Scan for the cell matching the given text and deliver its [X, Y] coordinate at center. 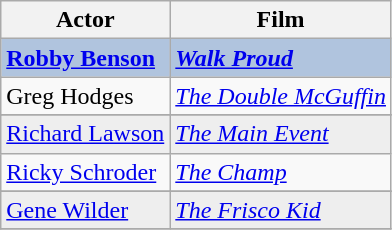
The Champ [281, 172]
Film [281, 20]
Ricky Schroder [86, 172]
The Main Event [281, 134]
The Frisco Kid [281, 210]
Walk Proud [281, 58]
Actor [86, 20]
Gene Wilder [86, 210]
Robby Benson [86, 58]
Richard Lawson [86, 134]
The Double McGuffin [281, 96]
Greg Hodges [86, 96]
